Locate the cell with the specified text and output its (X, Y) center coordinate. 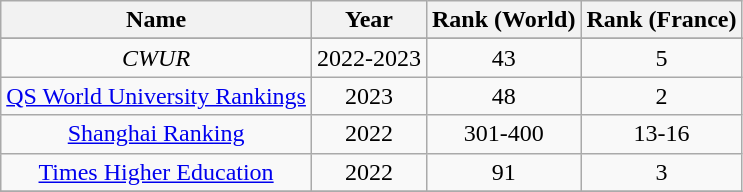
2 (662, 96)
301-400 (503, 134)
Rank (France) (662, 20)
Rank (World) (503, 20)
48 (503, 96)
3 (662, 172)
2023 (368, 96)
Year (368, 20)
QS World University Rankings (156, 96)
Shanghai Ranking (156, 134)
13-16 (662, 134)
5 (662, 58)
CWUR (156, 58)
91 (503, 172)
Times Higher Education (156, 172)
Name (156, 20)
2022-2023 (368, 58)
43 (503, 58)
